Determine the [x, y] coordinate at the center of the cell enclosing the given text.  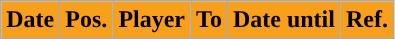
Player [152, 20]
To [210, 20]
Date [30, 20]
Date until [284, 20]
Ref. [366, 20]
Pos. [86, 20]
